For the text-containing cell, return its midpoint in (X, Y) coordinate format. 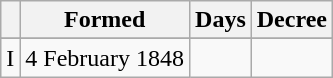
Decree (292, 20)
I (10, 58)
Days (221, 20)
Formed (105, 20)
4 February 1848 (105, 58)
